Capture the cell that displays the provided text and extract its (x, y) central coordinate. 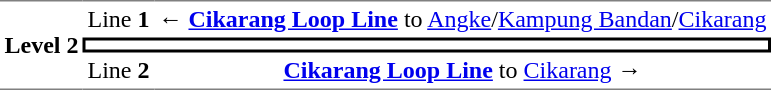
← Cikarang Loop Line to Angke/Kampung Bandan/Cikarang (462, 19)
Level 2 (42, 45)
Cikarang Loop Line to Cikarang → (462, 71)
Line 2 (118, 71)
Line 1 (118, 19)
